Determine the (X, Y) coordinate at the center of the cell enclosing the given text.  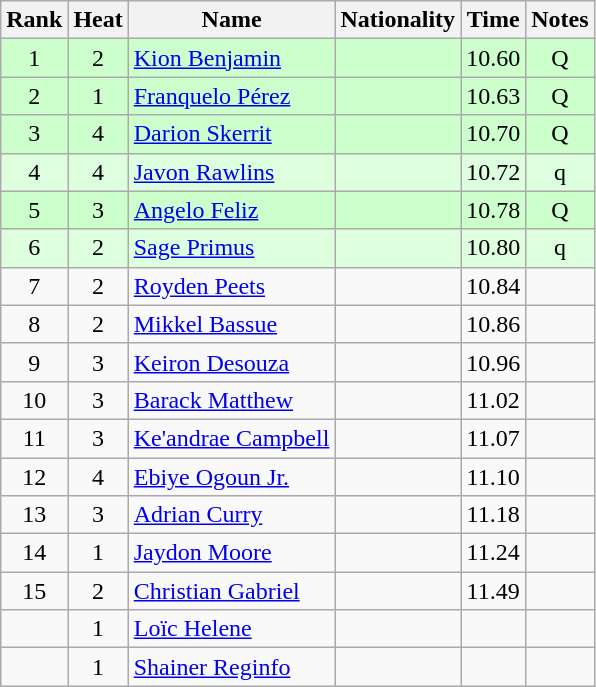
10.78 (494, 210)
11 (34, 438)
15 (34, 591)
11.07 (494, 438)
Adrian Curry (232, 515)
10.86 (494, 324)
Jaydon Moore (232, 553)
Heat (98, 20)
10.60 (494, 58)
Kion Benjamin (232, 58)
Time (494, 20)
10.96 (494, 362)
Darion Skerrit (232, 134)
8 (34, 324)
10.70 (494, 134)
10.63 (494, 96)
Shainer Reginfo (232, 667)
Christian Gabriel (232, 591)
10.72 (494, 172)
Angelo Feliz (232, 210)
7 (34, 286)
Ke'andrae Campbell (232, 438)
Notes (560, 20)
Rank (34, 20)
Barack Matthew (232, 400)
Franquelo Pérez (232, 96)
13 (34, 515)
Javon Rawlins (232, 172)
Loïc Helene (232, 629)
Keiron Desouza (232, 362)
Royden Peets (232, 286)
10.84 (494, 286)
11.18 (494, 515)
Ebiye Ogoun Jr. (232, 477)
11.02 (494, 400)
5 (34, 210)
10.80 (494, 248)
14 (34, 553)
Name (232, 20)
9 (34, 362)
11.24 (494, 553)
12 (34, 477)
Sage Primus (232, 248)
10 (34, 400)
Mikkel Bassue (232, 324)
11.49 (494, 591)
Nationality (398, 20)
6 (34, 248)
11.10 (494, 477)
